From the cell containing the given text, extract its center point as (x, y) coordinate. 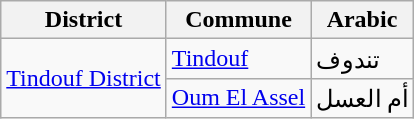
Arabic (362, 20)
Commune (238, 20)
تندوف (362, 59)
Tindouf District (84, 78)
Tindouf (238, 59)
District (84, 20)
Oum El Assel (238, 98)
أم العسل (362, 98)
